Pinpoint the cell where the given text exists, returning its [x, y] midpoint coordinate. 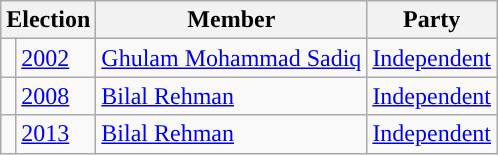
Party [432, 20]
2008 [56, 96]
Election [48, 20]
Ghulam Mohammad Sadiq [232, 58]
2002 [56, 58]
Member [232, 20]
2013 [56, 134]
